Capture the cell that displays the provided text and extract its [x, y] central coordinate. 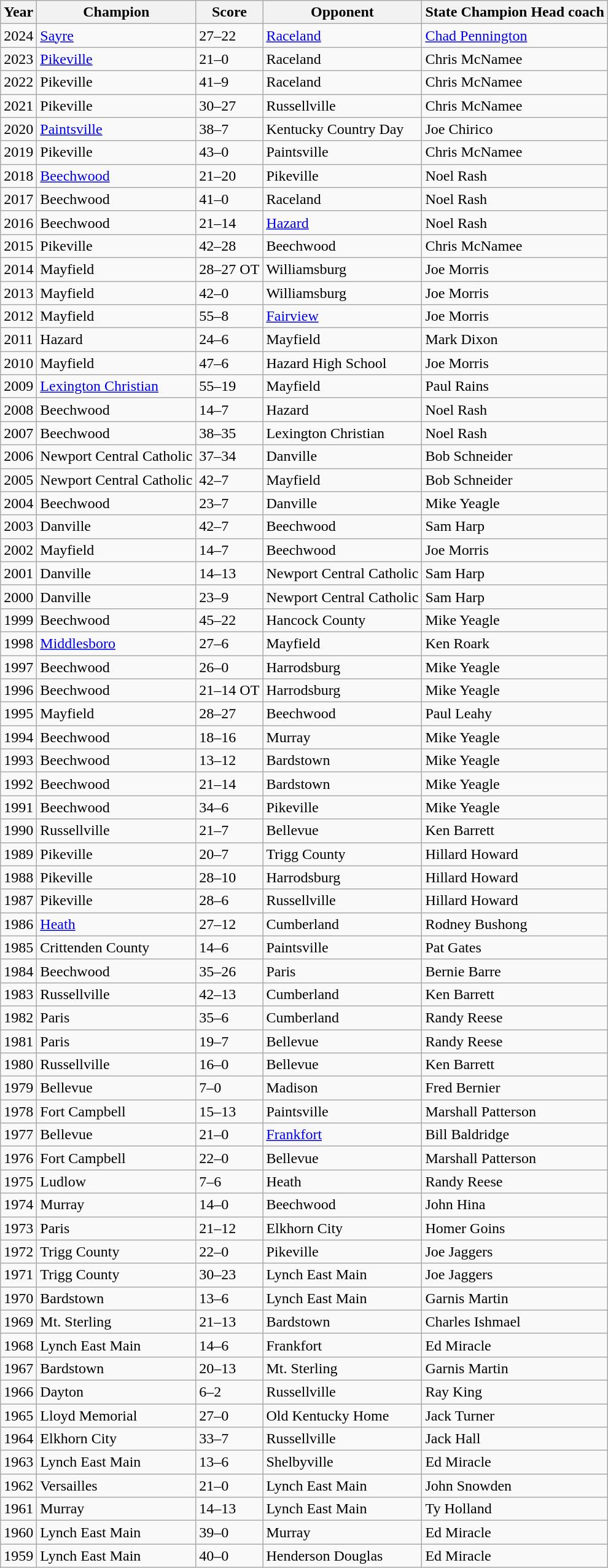
2011 [18, 340]
39–0 [230, 1532]
1999 [18, 620]
1960 [18, 1532]
1986 [18, 924]
1982 [18, 1017]
1972 [18, 1252]
1966 [18, 1392]
1985 [18, 947]
John Snowden [515, 1486]
1994 [18, 737]
2018 [18, 176]
1987 [18, 901]
45–22 [230, 620]
27–12 [230, 924]
1963 [18, 1462]
1981 [18, 1041]
2014 [18, 269]
42–0 [230, 293]
Champion [117, 12]
2023 [18, 59]
2013 [18, 293]
Kentucky Country Day [343, 129]
2000 [18, 597]
1990 [18, 831]
1991 [18, 807]
24–6 [230, 340]
1969 [18, 1322]
1989 [18, 854]
43–0 [230, 152]
Pat Gates [515, 947]
6–2 [230, 1392]
20–13 [230, 1368]
Ludlow [117, 1182]
55–19 [230, 386]
41–9 [230, 82]
2006 [18, 457]
47–6 [230, 363]
35–6 [230, 1017]
15–13 [230, 1111]
28–10 [230, 877]
1959 [18, 1556]
Hazard High School [343, 363]
28–27 [230, 714]
Versailles [117, 1486]
1993 [18, 761]
Joe Chirico [515, 129]
37–34 [230, 457]
2017 [18, 199]
State Champion Head coach [515, 12]
Fairview [343, 316]
1964 [18, 1439]
2005 [18, 480]
2020 [18, 129]
2012 [18, 316]
Opponent [343, 12]
2015 [18, 246]
Score [230, 12]
27–0 [230, 1415]
Hancock County [343, 620]
20–7 [230, 854]
19–7 [230, 1041]
23–7 [230, 503]
35–26 [230, 971]
Year [18, 12]
21–12 [230, 1228]
14–0 [230, 1205]
Jack Turner [515, 1415]
Homer Goins [515, 1228]
1995 [18, 714]
1979 [18, 1088]
7–6 [230, 1182]
1996 [18, 691]
Henderson Douglas [343, 1556]
27–6 [230, 643]
2022 [18, 82]
2003 [18, 527]
28–6 [230, 901]
Chad Pennington [515, 36]
2024 [18, 36]
Ken Roark [515, 643]
40–0 [230, 1556]
Bill Baldridge [515, 1135]
18–16 [230, 737]
1971 [18, 1275]
1973 [18, 1228]
21–13 [230, 1322]
23–9 [230, 597]
38–7 [230, 129]
Shelbyville [343, 1462]
Ty Holland [515, 1509]
30–27 [230, 106]
1974 [18, 1205]
1970 [18, 1298]
16–0 [230, 1065]
Ray King [515, 1392]
13–12 [230, 761]
33–7 [230, 1439]
2021 [18, 106]
Madison [343, 1088]
27–22 [230, 36]
Mark Dixon [515, 340]
2010 [18, 363]
2019 [18, 152]
1978 [18, 1111]
Lloyd Memorial [117, 1415]
1961 [18, 1509]
26–0 [230, 667]
21–20 [230, 176]
Dayton [117, 1392]
42–13 [230, 994]
1965 [18, 1415]
1968 [18, 1345]
34–6 [230, 807]
1967 [18, 1368]
2004 [18, 503]
Middlesboro [117, 643]
1997 [18, 667]
1998 [18, 643]
1984 [18, 971]
1975 [18, 1182]
21–14 OT [230, 691]
Crittenden County [117, 947]
Fred Bernier [515, 1088]
42–28 [230, 246]
John Hina [515, 1205]
2009 [18, 386]
38–35 [230, 433]
2008 [18, 410]
Charles Ishmael [515, 1322]
30–23 [230, 1275]
Sayre [117, 36]
Bernie Barre [515, 971]
1980 [18, 1065]
1977 [18, 1135]
2007 [18, 433]
1976 [18, 1158]
41–0 [230, 199]
1988 [18, 877]
2016 [18, 222]
1983 [18, 994]
1992 [18, 784]
2002 [18, 550]
Paul Leahy [515, 714]
Rodney Bushong [515, 924]
21–7 [230, 831]
1962 [18, 1486]
Paul Rains [515, 386]
Old Kentucky Home [343, 1415]
7–0 [230, 1088]
Jack Hall [515, 1439]
28–27 OT [230, 269]
55–8 [230, 316]
2001 [18, 573]
